Scan for the cell matching the given text and deliver its (x, y) coordinate at center. 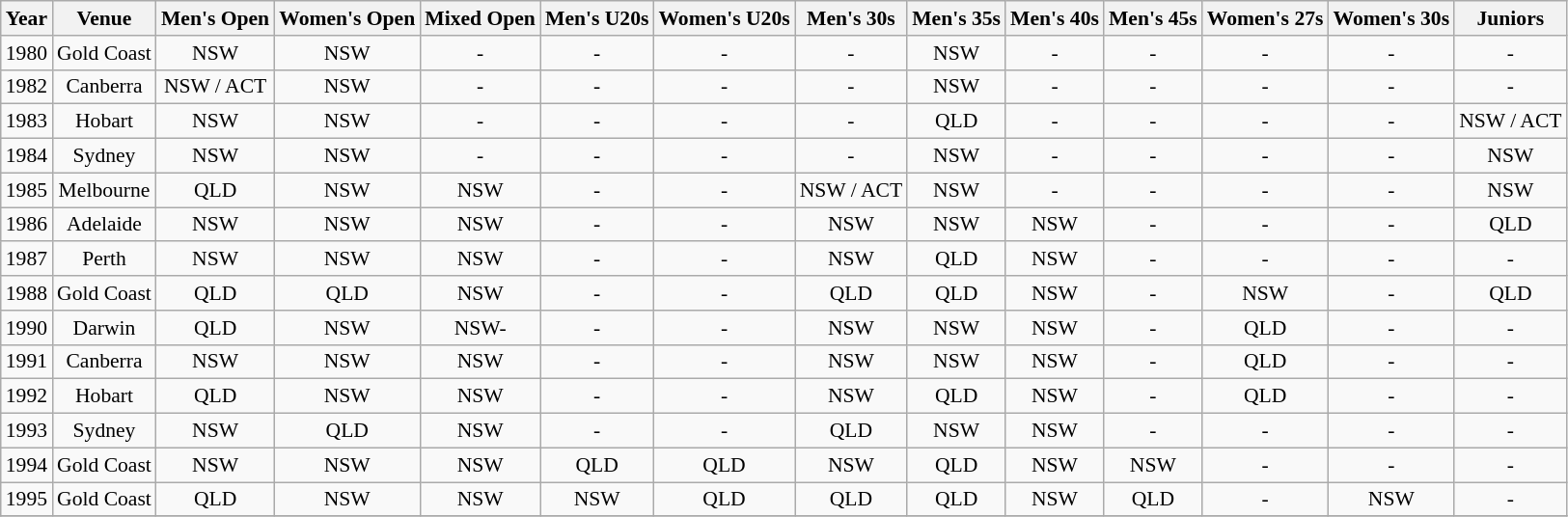
Women's U20s (724, 18)
Venue (104, 18)
1980 (27, 53)
Melbourne (104, 190)
Mixed Open (481, 18)
1993 (27, 431)
Men's Open (215, 18)
1983 (27, 122)
1992 (27, 396)
1994 (27, 465)
Adelaide (104, 225)
Women's Open (347, 18)
Men's 35s (956, 18)
Women's 30s (1391, 18)
Darwin (104, 328)
1982 (27, 87)
Year (27, 18)
1986 (27, 225)
1988 (27, 293)
1985 (27, 190)
1984 (27, 156)
Perth (104, 259)
Juniors (1510, 18)
Women's 27s (1266, 18)
1991 (27, 362)
Men's U20s (596, 18)
1995 (27, 500)
1987 (27, 259)
Men's 40s (1055, 18)
Men's 45s (1153, 18)
Men's 30s (851, 18)
NSW- (481, 328)
1990 (27, 328)
